Detect which cell encompasses the target text, then output its (X, Y) center coordinate. 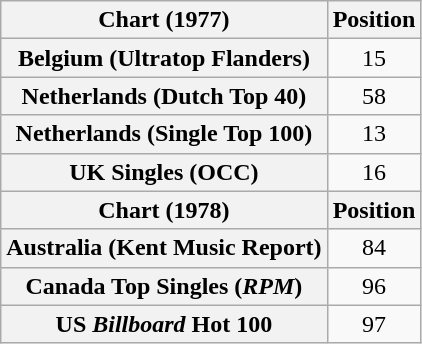
UK Singles (OCC) (164, 172)
Netherlands (Single Top 100) (164, 134)
96 (374, 286)
84 (374, 248)
13 (374, 134)
15 (374, 58)
97 (374, 324)
16 (374, 172)
58 (374, 96)
Chart (1977) (164, 20)
Canada Top Singles (RPM) (164, 286)
Belgium (Ultratop Flanders) (164, 58)
US Billboard Hot 100 (164, 324)
Australia (Kent Music Report) (164, 248)
Netherlands (Dutch Top 40) (164, 96)
Chart (1978) (164, 210)
